Scan for the cell matching the given text and deliver its (X, Y) coordinate at center. 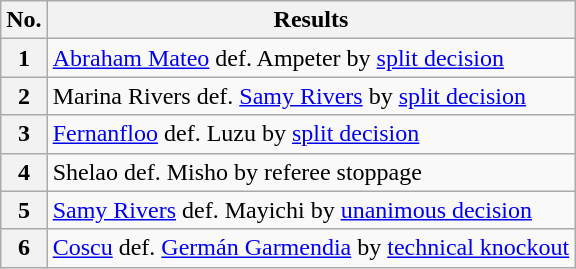
5 (24, 210)
Marina Rivers def. Samy Rivers by split decision (311, 96)
6 (24, 248)
1 (24, 58)
4 (24, 172)
Abraham Mateo def. Ampeter by split decision (311, 58)
3 (24, 134)
Results (311, 20)
Samy Rivers def. Mayichi by unanimous decision (311, 210)
Coscu def. Germán Garmendia by technical knockout (311, 248)
Shelao def. Misho by referee stoppage (311, 172)
2 (24, 96)
Fernanfloo def. Luzu by split decision (311, 134)
No. (24, 20)
